Locate the cell with the specified text and output its [X, Y] center coordinate. 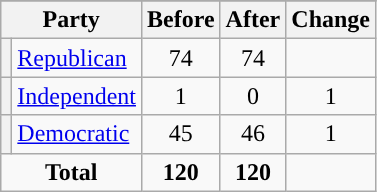
Total [72, 172]
45 [180, 134]
Independent [77, 96]
Change [331, 20]
Before [180, 20]
0 [253, 96]
Republican [77, 58]
After [253, 20]
46 [253, 134]
Democratic [77, 134]
Party [72, 20]
